Pinpoint the cell where the given text exists, returning its (x, y) midpoint coordinate. 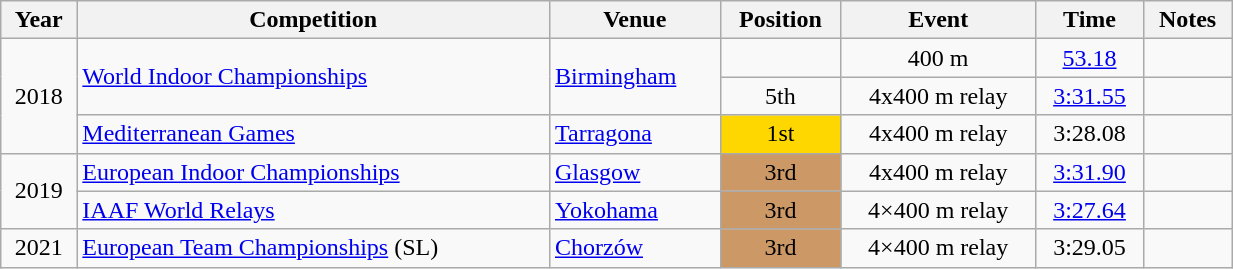
3:31.55 (1090, 96)
3:29.05 (1090, 248)
1st (780, 134)
3:28.08 (1090, 134)
Event (938, 20)
2018 (39, 96)
Year (39, 20)
Birmingham (634, 77)
Time (1090, 20)
European Team Championships (SL) (314, 248)
Yokohama (634, 210)
Glasgow (634, 172)
World Indoor Championships (314, 77)
Chorzów (634, 248)
Position (780, 20)
European Indoor Championships (314, 172)
IAAF World Relays (314, 210)
Tarragona (634, 134)
53.18 (1090, 58)
2019 (39, 191)
Mediterranean Games (314, 134)
Competition (314, 20)
5th (780, 96)
Notes (1187, 20)
2021 (39, 248)
Venue (634, 20)
3:31.90 (1090, 172)
3:27.64 (1090, 210)
400 m (938, 58)
